Output the (x, y) coordinate of the center of the cell containing the given text.  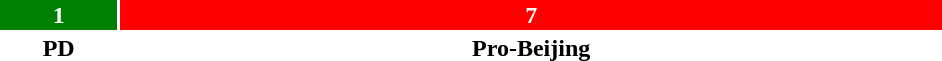
1 (58, 15)
7 (531, 15)
